Identify which cell holds the provided text, then report its [X, Y] central coordinate. 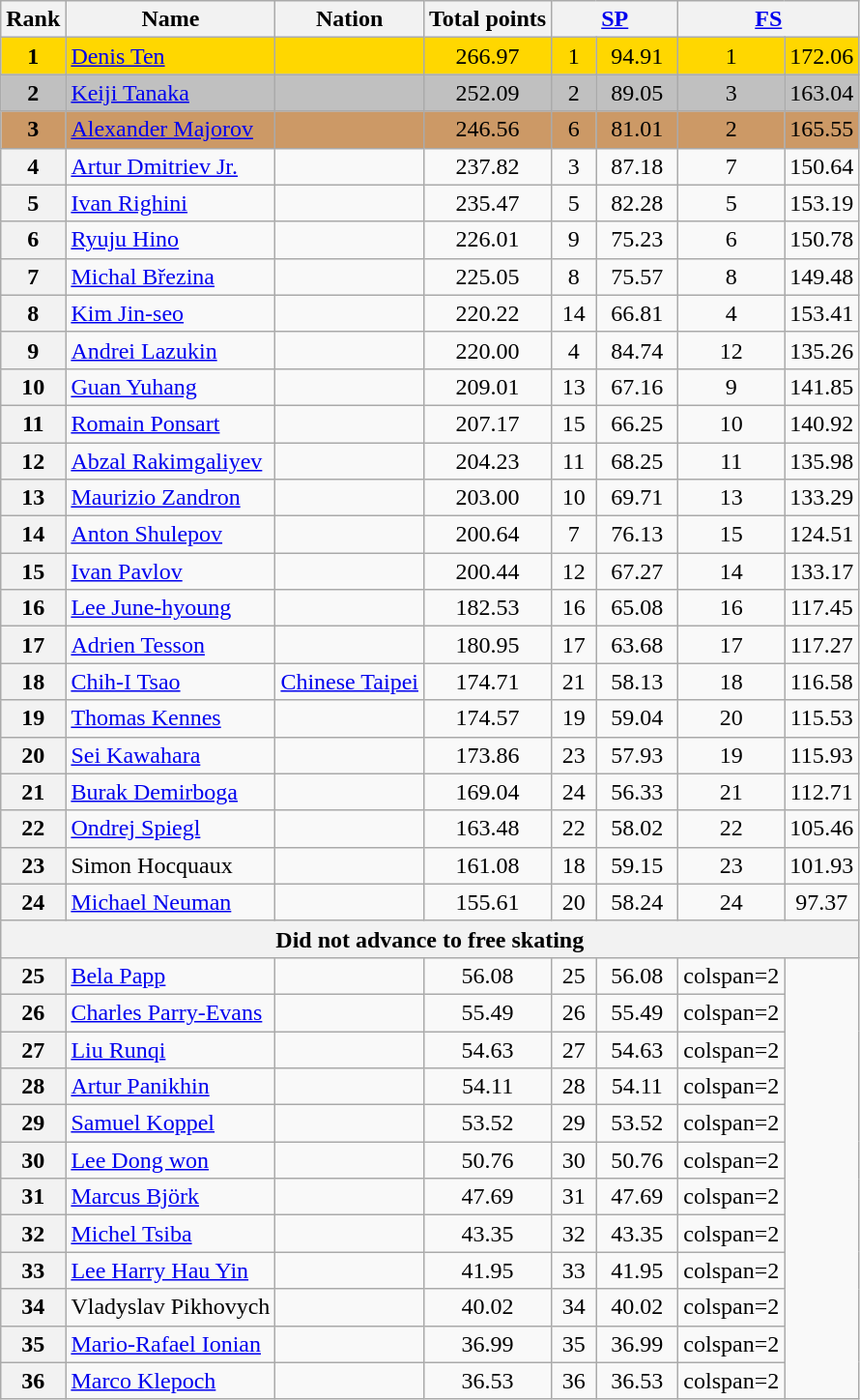
149.48 [821, 277]
58.13 [638, 682]
94.91 [638, 56]
Chih-I Tsao [170, 682]
Marcus Björk [170, 1197]
59.15 [638, 865]
Ondrej Spiegl [170, 829]
153.19 [821, 203]
161.08 [487, 865]
174.57 [487, 718]
150.64 [821, 166]
204.23 [487, 461]
Simon Hocquaux [170, 865]
58.02 [638, 829]
65.08 [638, 608]
101.93 [821, 865]
87.18 [638, 166]
Samuel Koppel [170, 1123]
81.01 [638, 130]
226.01 [487, 240]
Kim Jin-seo [170, 313]
Rank [33, 19]
69.71 [638, 498]
169.04 [487, 792]
Name [170, 19]
140.92 [821, 423]
63.68 [638, 645]
68.25 [638, 461]
Nation [350, 19]
220.00 [487, 350]
75.57 [638, 277]
Burak Demirboga [170, 792]
135.98 [821, 461]
117.45 [821, 608]
220.22 [487, 313]
Liu Runqi [170, 1049]
59.04 [638, 718]
Bela Papp [170, 976]
FS [769, 19]
225.05 [487, 277]
174.71 [487, 682]
56.33 [638, 792]
163.04 [821, 93]
Did not advance to free skating [430, 939]
Chinese Taipei [350, 682]
67.27 [638, 571]
Denis Ten [170, 56]
163.48 [487, 829]
203.00 [487, 498]
Sei Kawahara [170, 755]
Michael Neuman [170, 902]
Vladyslav Pikhovych [170, 1307]
165.55 [821, 130]
Lee Harry Hau Yin [170, 1270]
75.23 [638, 240]
84.74 [638, 350]
153.41 [821, 313]
58.24 [638, 902]
209.01 [487, 387]
Mario-Rafael Ionian [170, 1344]
133.29 [821, 498]
237.82 [487, 166]
Michel Tsiba [170, 1234]
200.44 [487, 571]
Andrei Lazukin [170, 350]
Artur Dmitriev Jr. [170, 166]
180.95 [487, 645]
Artur Panikhin [170, 1087]
105.46 [821, 829]
116.58 [821, 682]
89.05 [638, 93]
97.37 [821, 902]
Ryuju Hino [170, 240]
76.13 [638, 535]
Lee Dong won [170, 1160]
115.53 [821, 718]
Maurizio Zandron [170, 498]
182.53 [487, 608]
Romain Ponsart [170, 423]
82.28 [638, 203]
Alexander Majorov [170, 130]
Ivan Pavlov [170, 571]
Thomas Kennes [170, 718]
115.93 [821, 755]
67.16 [638, 387]
235.47 [487, 203]
266.97 [487, 56]
Abzal Rakimgaliyev [170, 461]
Anton Shulepov [170, 535]
66.81 [638, 313]
200.64 [487, 535]
Keiji Tanaka [170, 93]
141.85 [821, 387]
246.56 [487, 130]
Marco Klepoch [170, 1381]
155.61 [487, 902]
66.25 [638, 423]
117.27 [821, 645]
Lee June-hyoung [170, 608]
252.09 [487, 93]
57.93 [638, 755]
150.78 [821, 240]
Total points [487, 19]
133.17 [821, 571]
Guan Yuhang [170, 387]
112.71 [821, 792]
135.26 [821, 350]
Charles Parry-Evans [170, 1012]
Adrien Tesson [170, 645]
172.06 [821, 56]
Michal Březina [170, 277]
207.17 [487, 423]
173.86 [487, 755]
124.51 [821, 535]
Ivan Righini [170, 203]
SP [615, 19]
